From the cell containing the given text, extract its center point as [x, y] coordinate. 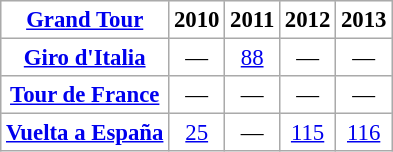
Vuelta a España [85, 132]
2012 [308, 20]
115 [308, 132]
25 [197, 132]
Giro d'Italia [85, 57]
116 [364, 132]
88 [252, 57]
2010 [197, 20]
2013 [364, 20]
Grand Tour [85, 20]
2011 [252, 20]
Tour de France [85, 95]
